Identify which cell holds the provided text, then report its (X, Y) central coordinate. 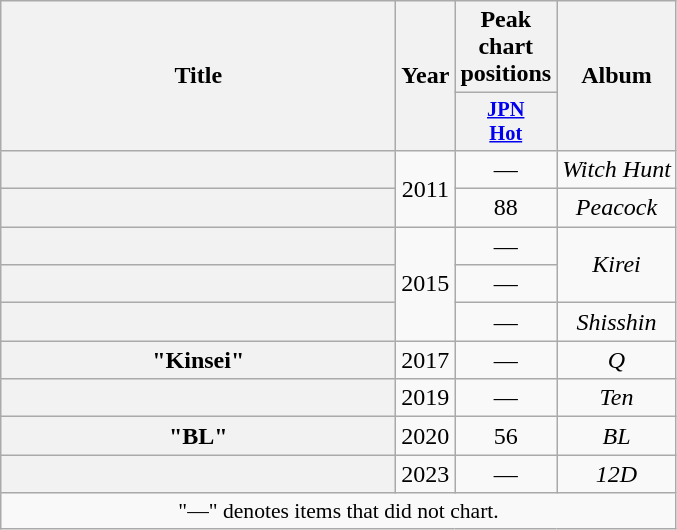
2019 (426, 398)
Album (617, 76)
Year (426, 76)
2015 (426, 284)
2017 (426, 360)
88 (506, 208)
JPNHot (506, 122)
2020 (426, 436)
BL (617, 436)
Ten (617, 398)
Peacock (617, 208)
"Kinsei" (198, 360)
Witch Hunt (617, 169)
12D (617, 474)
"—" denotes items that did not chart. (339, 511)
Kirei (617, 265)
2023 (426, 474)
"BL" (198, 436)
Q (617, 360)
56 (506, 436)
Title (198, 76)
2011 (426, 188)
Shisshin (617, 322)
Peak chart positions (506, 47)
